For the text-containing cell, return its midpoint in (X, Y) coordinate format. 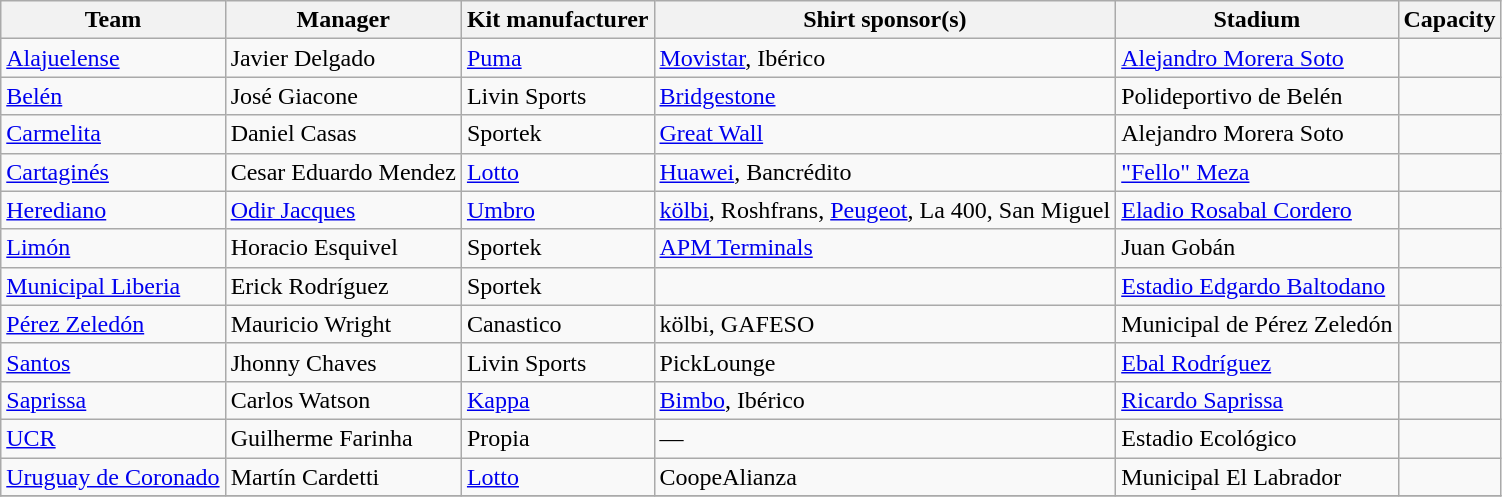
Pérez Zeledón (113, 324)
Estadio Edgardo Baltodano (1257, 286)
Kit manufacturer (558, 20)
Javier Delgado (343, 58)
Great Wall (885, 134)
Polideportivo de Belén (1257, 96)
PickLounge (885, 362)
Municipal de Pérez Zeledón (1257, 324)
Alajuelense (113, 58)
Team (113, 20)
kölbi, Roshfrans, Peugeot, La 400, San Miguel (885, 210)
UCR (113, 438)
Shirt sponsor(s) (885, 20)
Belén (113, 96)
Herediano (113, 210)
Eladio Rosabal Cordero (1257, 210)
APM Terminals (885, 248)
Ebal Rodríguez (1257, 362)
Erick Rodríguez (343, 286)
CoopeAlianza (885, 477)
Guilherme Farinha (343, 438)
Municipal El Labrador (1257, 477)
Canastico (558, 324)
Capacity (1450, 20)
José Giacone (343, 96)
Stadium (1257, 20)
Movistar, Ibérico (885, 58)
Santos (113, 362)
Carmelita (113, 134)
Jhonny Chaves (343, 362)
Cesar Eduardo Mendez (343, 172)
Cartaginés (113, 172)
Horacio Esquivel (343, 248)
Municipal Liberia (113, 286)
Kappa (558, 400)
Uruguay de Coronado (113, 477)
Propia (558, 438)
"Fello" Meza (1257, 172)
Juan Gobán (1257, 248)
Mauricio Wright (343, 324)
Umbro (558, 210)
Ricardo Saprissa (1257, 400)
Odir Jacques (343, 210)
Carlos Watson (343, 400)
Estadio Ecológico (1257, 438)
Limón (113, 248)
Manager (343, 20)
Martín Cardetti (343, 477)
Bimbo, Ibérico (885, 400)
Huawei, Bancrédito (885, 172)
Saprissa (113, 400)
Puma (558, 58)
kölbi, GAFESO (885, 324)
— (885, 438)
Bridgestone (885, 96)
Daniel Casas (343, 134)
